Provide the [x, y] coordinate of the cell's center where the given text is located.  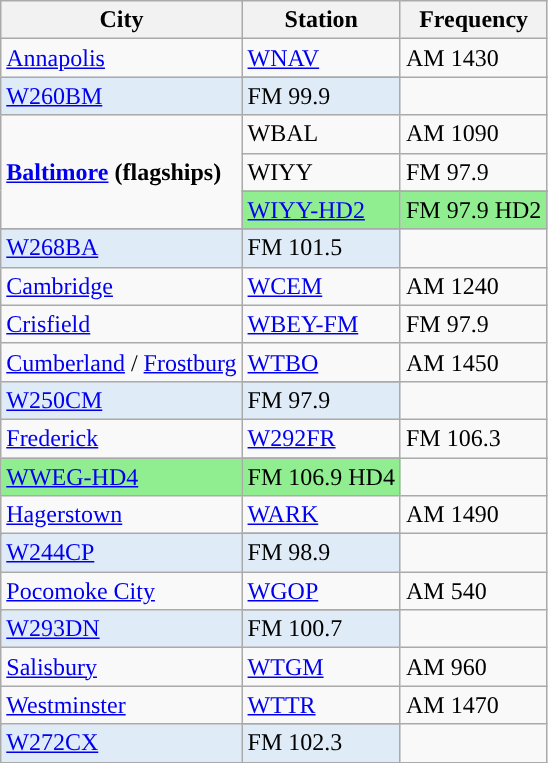
City [122, 20]
WIYY-HD2 [321, 210]
Salisbury [122, 667]
FM 99.9 [321, 96]
WARK [321, 515]
WTBO [321, 362]
W260BM [122, 96]
FM 102.3 [321, 743]
Cumberland / Frostburg [122, 362]
FM 98.9 [321, 553]
AM 1240 [473, 286]
Baltimore (flagships) [122, 172]
AM 1090 [473, 134]
Crisfield [122, 324]
AM 1470 [473, 705]
FM 106.3 [473, 438]
Hagerstown [122, 515]
WCEM [321, 286]
WGOP [321, 591]
Annapolis [122, 58]
WBAL [321, 134]
WWEG-HD4 [122, 477]
AM 1450 [473, 362]
AM 1490 [473, 515]
W250CM [122, 400]
FM 106.9 HD4 [321, 477]
Station [321, 20]
WTTR [321, 705]
WTGM [321, 667]
AM 540 [473, 591]
FM 100.7 [321, 629]
W244CP [122, 553]
AM 960 [473, 667]
AM 1430 [473, 58]
WNAV [321, 58]
Westminster [122, 705]
FM 101.5 [321, 248]
W292FR [321, 438]
WIYY [321, 172]
W268BA [122, 248]
WBEY-FM [321, 324]
W293DN [122, 629]
Cambridge [122, 286]
W272CX [122, 743]
Frederick [122, 438]
FM 97.9 HD2 [473, 210]
Pocomoke City [122, 591]
Frequency [473, 20]
